Scan for the cell matching the given text and deliver its (X, Y) coordinate at center. 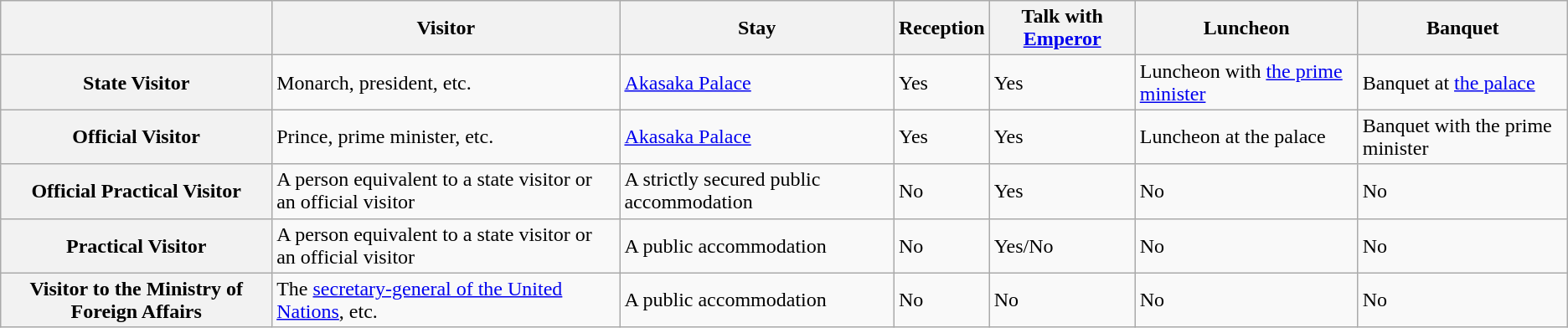
Banquet at the palace (1462, 82)
Reception (941, 28)
Luncheon (1246, 28)
Luncheon with the prime minister (1246, 82)
Stay (757, 28)
Talk with Emperor (1062, 28)
Practical Visitor (137, 246)
Prince, prime minister, etc. (446, 137)
State Visitor (137, 82)
Visitor to the Ministry of Foreign Affairs (137, 300)
Banquet with the prime minister (1462, 137)
Monarch, president, etc. (446, 82)
Banquet (1462, 28)
Official Practical Visitor (137, 191)
Yes/No (1062, 246)
Official Visitor (137, 137)
A strictly secured public accommodation (757, 191)
Luncheon at the palace (1246, 137)
The secretary-general of the United Nations, etc. (446, 300)
Visitor (446, 28)
